Detect which cell encompasses the target text, then output its [X, Y] center coordinate. 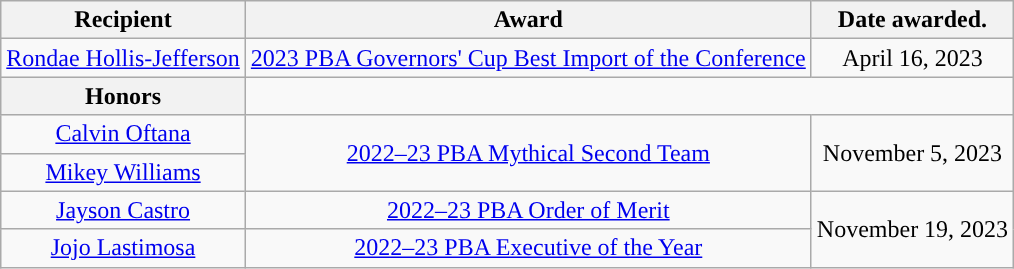
2022–23 PBA Executive of the Year [528, 248]
Mikey Williams [124, 172]
Date awarded. [912, 20]
2023 PBA Governors' Cup Best Import of the Conference [528, 58]
April 16, 2023 [912, 58]
November 19, 2023 [912, 229]
Calvin Oftana [124, 134]
Jayson Castro [124, 210]
Recipient [124, 20]
Jojo Lastimosa [124, 248]
Honors [124, 96]
2022–23 PBA Mythical Second Team [528, 153]
November 5, 2023 [912, 153]
Rondae Hollis-Jefferson [124, 58]
2022–23 PBA Order of Merit [528, 210]
Award [528, 20]
